Identify which cell holds the provided text, then report its (X, Y) central coordinate. 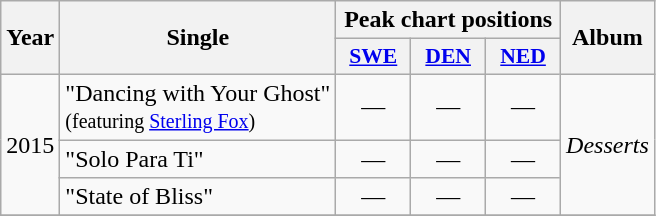
Year (30, 38)
"Solo Para Ti" (198, 159)
Album (608, 38)
DEN (448, 57)
"State of Bliss" (198, 197)
NED (524, 57)
Single (198, 38)
"Dancing with Your Ghost"(featuring Sterling Fox) (198, 106)
2015 (30, 144)
SWE (374, 57)
Desserts (608, 144)
Peak chart positions (448, 20)
